Identify which cell holds the provided text, then report its [x, y] central coordinate. 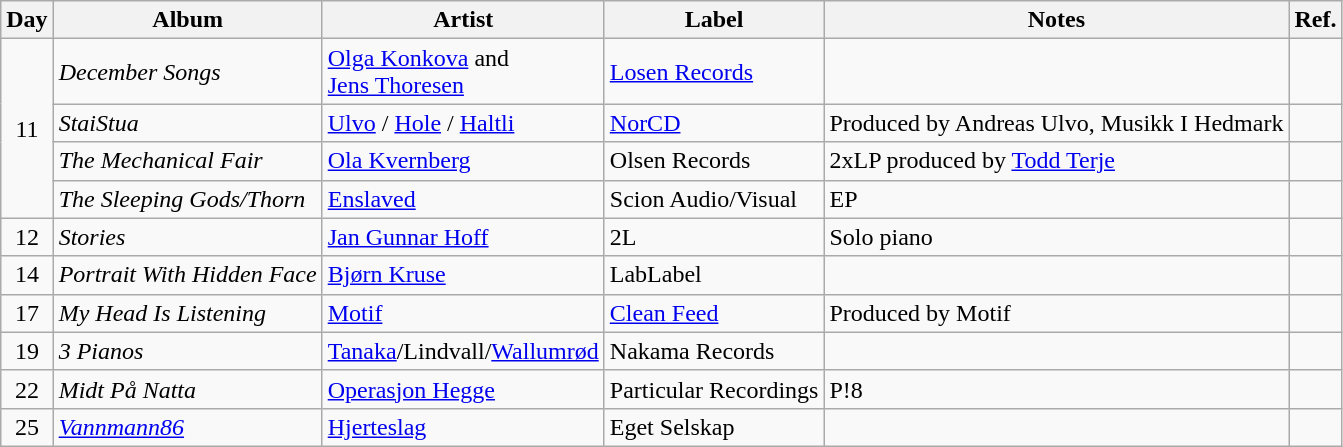
EP [1056, 199]
Particular Recordings [714, 389]
Olga Konkova and Jens Thoresen [463, 72]
19 [27, 351]
Losen Records [714, 72]
Scion Audio/Visual [714, 199]
17 [27, 313]
My Head Is Listening [188, 313]
Enslaved [463, 199]
Label [714, 20]
Jan Gunnar Hoff [463, 237]
StaiStua [188, 123]
2L [714, 237]
Portrait With Hidden Face [188, 275]
Olsen Records [714, 161]
Operasjon Hegge [463, 389]
The Sleeping Gods/Thorn [188, 199]
Clean Feed [714, 313]
Tanaka/Lindvall/Wallumrød [463, 351]
Hjerteslag [463, 427]
2xLP produced by Todd Terje [1056, 161]
Day [27, 20]
NorCD [714, 123]
Vannmann86 [188, 427]
P!8 [1056, 389]
The Mechanical Fair [188, 161]
Eget Selskap [714, 427]
Solo piano [1056, 237]
December Songs [188, 72]
14 [27, 275]
Produced by Andreas Ulvo, Musikk I Hedmark [1056, 123]
25 [27, 427]
3 Pianos [188, 351]
Nakama Records [714, 351]
Album [188, 20]
Notes [1056, 20]
Ref. [1316, 20]
Stories [188, 237]
Ulvo / Hole / Haltli [463, 123]
11 [27, 128]
Produced by Motif [1056, 313]
12 [27, 237]
Bjørn Kruse [463, 275]
Artist [463, 20]
Ola Kvernberg [463, 161]
Midt På Natta [188, 389]
LabLabel [714, 275]
22 [27, 389]
Motif [463, 313]
